From the cell containing the given text, extract its center point as [x, y] coordinate. 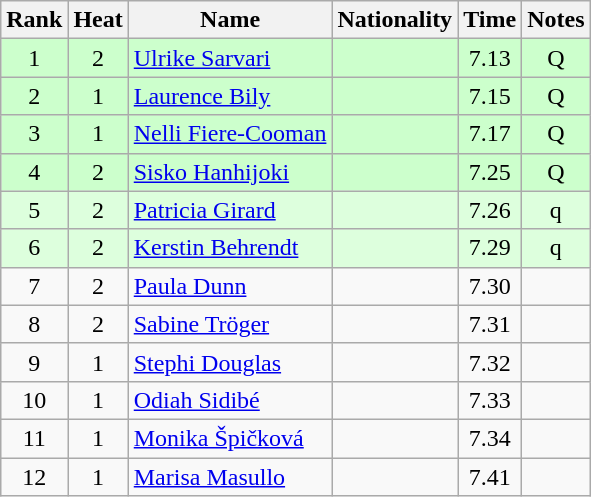
7.29 [490, 248]
Nationality [395, 20]
Stephi Douglas [230, 362]
Rank [34, 20]
7.30 [490, 286]
5 [34, 210]
11 [34, 438]
Name [230, 20]
Ulrike Sarvari [230, 58]
9 [34, 362]
Laurence Bily [230, 96]
7.31 [490, 324]
7 [34, 286]
3 [34, 134]
7.25 [490, 172]
Patricia Girard [230, 210]
6 [34, 248]
Odiah Sidibé [230, 400]
7.13 [490, 58]
7.26 [490, 210]
Sisko Hanhijoki [230, 172]
7.17 [490, 134]
12 [34, 477]
Time [490, 20]
7.32 [490, 362]
Paula Dunn [230, 286]
7.15 [490, 96]
7.33 [490, 400]
Marisa Masullo [230, 477]
7.34 [490, 438]
Monika Špičková [230, 438]
Heat [98, 20]
8 [34, 324]
Notes [556, 20]
7.41 [490, 477]
4 [34, 172]
10 [34, 400]
Nelli Fiere-Cooman [230, 134]
Sabine Tröger [230, 324]
Kerstin Behrendt [230, 248]
